Locate the cell with the specified text and output its (x, y) center coordinate. 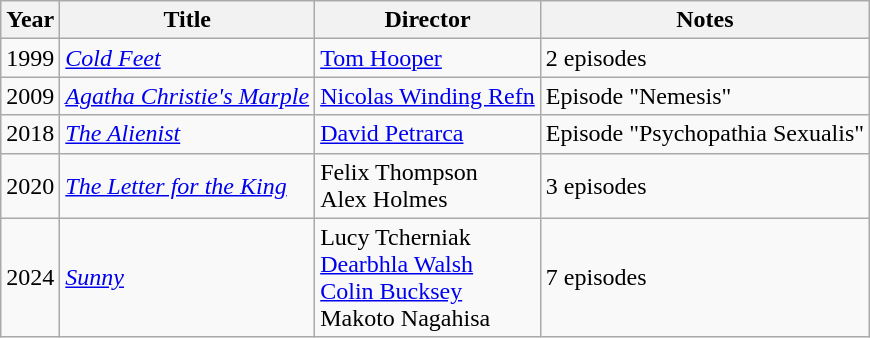
Cold Feet (188, 58)
2018 (30, 134)
The Alienist (188, 134)
2024 (30, 278)
Tom Hooper (428, 58)
3 episodes (704, 186)
Lucy TcherniakDearbhla WalshColin BuckseyMakoto Nagahisa (428, 278)
Nicolas Winding Refn (428, 96)
2020 (30, 186)
The Letter for the King (188, 186)
Felix ThompsonAlex Holmes (428, 186)
Notes (704, 20)
Year (30, 20)
1999 (30, 58)
Agatha Christie's Marple (188, 96)
7 episodes (704, 278)
2 episodes (704, 58)
David Petrarca (428, 134)
Director (428, 20)
Episode "Nemesis" (704, 96)
2009 (30, 96)
Episode "Psychopathia Sexualis" (704, 134)
Sunny (188, 278)
Title (188, 20)
